For the text-containing cell, return its midpoint in (X, Y) coordinate format. 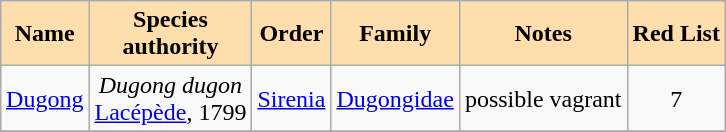
Speciesauthority (170, 34)
Red List (676, 34)
Family (395, 34)
7 (676, 98)
Dugong dugonLacépède, 1799 (170, 98)
Dugongidae (395, 98)
Name (45, 34)
possible vagrant (543, 98)
Notes (543, 34)
Dugong (45, 98)
Order (292, 34)
Sirenia (292, 98)
